Output the (x, y) coordinate of the center of the cell containing the given text.  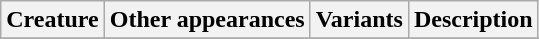
Variants (359, 20)
Description (473, 20)
Creature (52, 20)
Other appearances (207, 20)
